Output the (X, Y) coordinate of the center of the cell containing the given text.  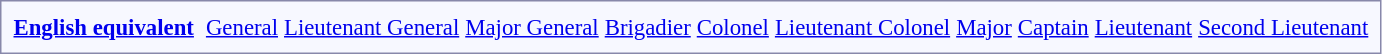
English equivalent (104, 27)
General (242, 27)
Captain (1053, 27)
Brigadier (648, 27)
Lieutenant (1143, 27)
Colonel (732, 27)
Major General (532, 27)
Lieutenant General (372, 27)
Second Lieutenant (1284, 27)
Lieutenant Colonel (862, 27)
Major (984, 27)
